Find where the given text appears and provide that cell's center as (X, Y) coordinate. 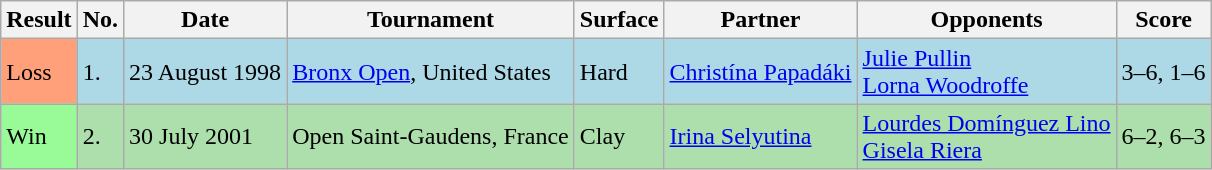
Irina Selyutina (760, 136)
Loss (39, 72)
Opponents (986, 20)
Result (39, 20)
No. (100, 20)
Tournament (431, 20)
1. (100, 72)
6–2, 6–3 (1164, 136)
23 August 1998 (206, 72)
Open Saint-Gaudens, France (431, 136)
Clay (619, 136)
2. (100, 136)
Partner (760, 20)
3–6, 1–6 (1164, 72)
Hard (619, 72)
Lourdes Domínguez Lino Gisela Riera (986, 136)
30 July 2001 (206, 136)
Bronx Open, United States (431, 72)
Christína Papadáki (760, 72)
Julie Pullin Lorna Woodroffe (986, 72)
Win (39, 136)
Surface (619, 20)
Date (206, 20)
Score (1164, 20)
